Detect which cell encompasses the target text, then output its (x, y) center coordinate. 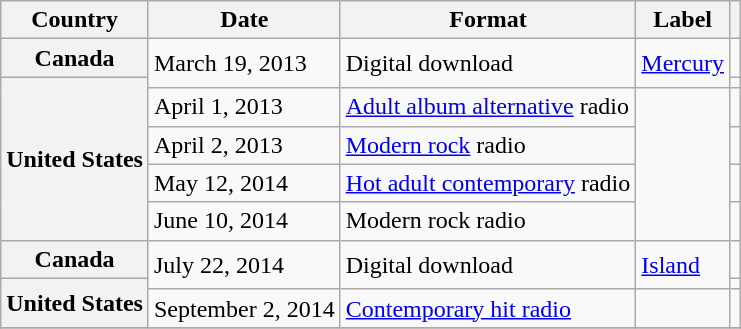
Country (75, 20)
Mercury (683, 64)
March 19, 2013 (244, 64)
Island (683, 264)
June 10, 2014 (244, 221)
Date (244, 20)
April 2, 2013 (244, 145)
Label (683, 20)
Hot adult contemporary radio (488, 183)
Adult album alternative radio (488, 107)
July 22, 2014 (244, 264)
Format (488, 20)
Contemporary hit radio (488, 308)
September 2, 2014 (244, 308)
April 1, 2013 (244, 107)
May 12, 2014 (244, 183)
